Return (x, y) of the center of cell containing provided text 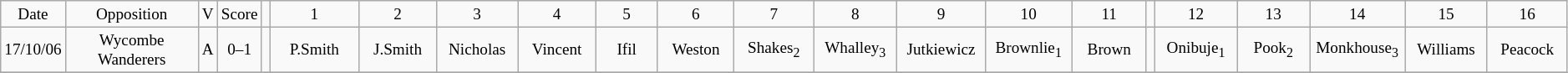
4 (556, 14)
2 (398, 14)
5 (627, 14)
3 (477, 14)
Shakes2 (774, 50)
0–1 (239, 50)
11 (1109, 14)
Onibuje1 (1196, 50)
14 (1357, 14)
12 (1196, 14)
Brownlie1 (1028, 50)
Whalley3 (855, 50)
Brown (1109, 50)
Vincent (556, 50)
9 (941, 14)
Score (239, 14)
13 (1273, 14)
Pook2 (1273, 50)
10 (1028, 14)
Peacock (1527, 50)
A (207, 50)
16 (1527, 14)
Date (33, 14)
Ifil (627, 50)
1 (314, 14)
6 (696, 14)
V (207, 14)
Opposition (132, 14)
Jutkiewicz (941, 50)
J.Smith (398, 50)
17/10/06 (33, 50)
7 (774, 14)
15 (1447, 14)
Monkhouse3 (1357, 50)
Williams (1447, 50)
P.Smith (314, 50)
Nicholas (477, 50)
Weston (696, 50)
Wycombe Wanderers (132, 50)
8 (855, 14)
